Search for the cell housing the specified text and yield its [x, y] center coordinate. 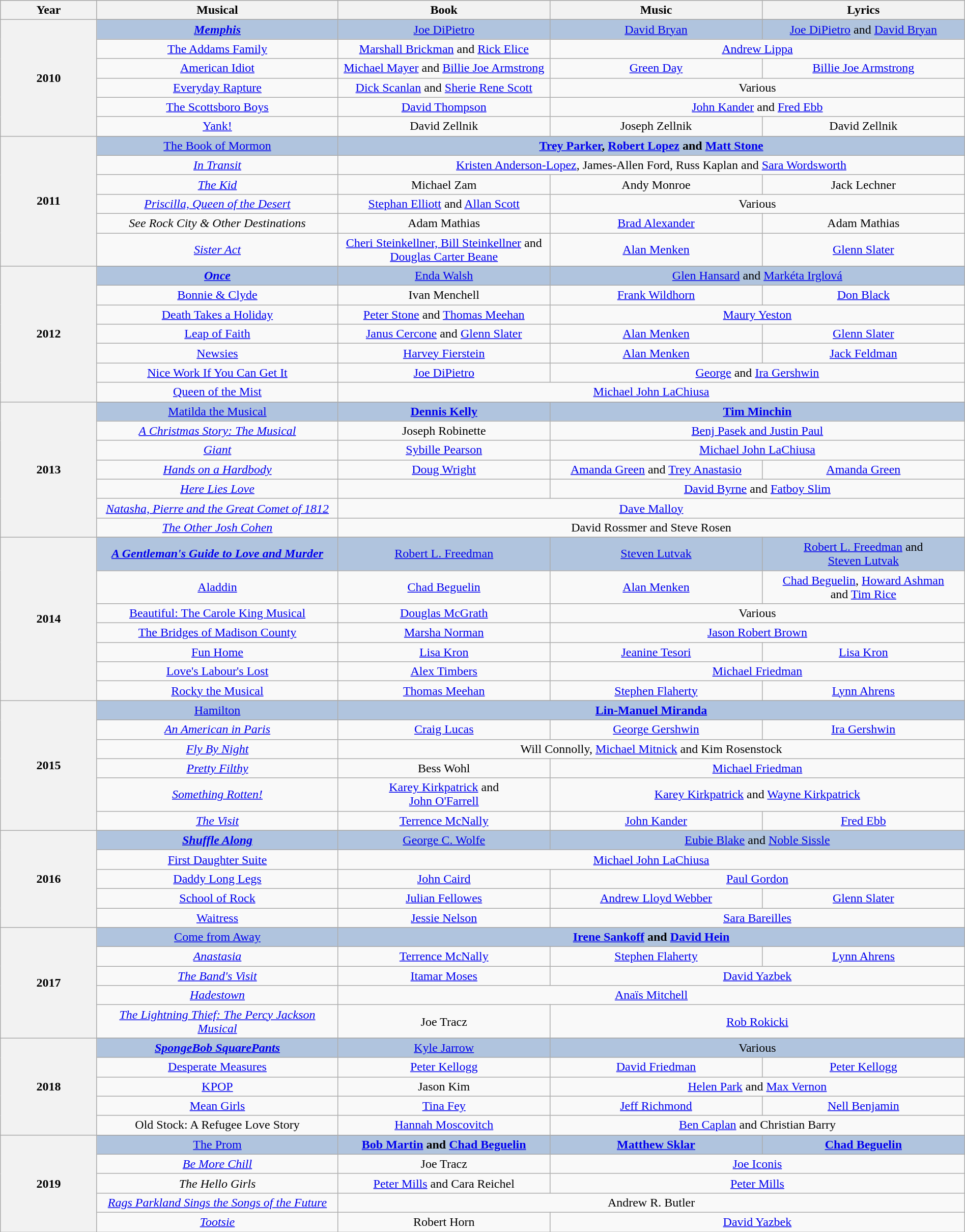
Aladdin [217, 586]
The Band's Visit [217, 976]
Ben Caplan and Christian Barry [757, 1125]
Craig Lucas [444, 730]
Beautiful: The Carole King Musical [217, 613]
Julian Fellowes [444, 898]
Helen Park and Max Vernon [757, 1086]
Memphis [217, 30]
Here Lies Love [217, 489]
Benj Pasek and Justin Paul [757, 431]
John Kander [657, 821]
Jack Lechner [863, 184]
Stephan Elliott and Allan Scott [444, 204]
George and Ira Gershwin [757, 373]
Dennis Kelly [444, 411]
Marsha Norman [444, 633]
Priscilla, Queen of the Desert [217, 204]
2012 [49, 334]
Billie Joe Armstrong [863, 68]
Joe Iconis [757, 1164]
2017 [49, 983]
Janus Cercone and Glenn Slater [444, 334]
2015 [49, 766]
The Addams Family [217, 49]
Green Day [657, 68]
In Transit [217, 165]
Enda Walsh [444, 276]
Shuffle Along [217, 840]
Irene Sankoff and David Hein [651, 937]
The Hello Girls [217, 1183]
Lyrics [863, 10]
Yank! [217, 126]
Rocky the Musical [217, 691]
Sister Act [217, 249]
Fred Ebb [863, 821]
The Book of Mormon [217, 146]
Natasha, Pierre and the Great Comet of 1812 [217, 508]
Peter Mills and Cara Reichel [444, 1183]
Old Stock: A Refugee Love Story [217, 1125]
Desperate Measures [217, 1067]
Matilda the Musical [217, 411]
The Lightning Thief: The Percy Jackson Musical [217, 1021]
Dick Scanlan and Sherie Rene Scott [444, 88]
Will Connolly, Michael Mitnick and Kim Rosenstock [651, 749]
Marshall Brickman and Rick Elice [444, 49]
Hadestown [217, 995]
Bess Wohl [444, 768]
Andrew Lloyd Webber [657, 898]
Amanda Green and Trey Anastasio [657, 469]
Robert Horn [444, 1222]
Fun Home [217, 652]
American Idiot [217, 68]
Jason Kim [444, 1086]
Hamilton [217, 710]
Chad Beguelin, Howard Ashman and Tim Rice [863, 586]
Ivan Menchell [444, 295]
2016 [49, 879]
Pretty Filthy [217, 768]
Michael Mayer and Billie Joe Armstrong [444, 68]
Queen of the Mist [217, 392]
SpongeBob SquarePants [217, 1048]
Robert L. Freedman and Steven Lutvak [863, 554]
Jack Feldman [863, 353]
Jessie Nelson [444, 918]
Jason Robert Brown [757, 633]
David Byrne and Fatboy Slim [757, 489]
Bob Martin and Chad Beguelin [444, 1144]
Fly By Night [217, 749]
Kyle Jarrow [444, 1048]
2010 [49, 78]
Peter Stone and Thomas Meehan [444, 315]
A Christmas Story: The Musical [217, 431]
Karey Kirkpatrick and Wayne Kirkpatrick [757, 794]
Daddy Long Legs [217, 879]
Sybille Pearson [444, 450]
Kristen Anderson-Lopez, James-Allen Ford, Russ Kaplan and Sara Wordsworth [651, 165]
George C. Wolfe [444, 840]
Itamar Moses [444, 976]
Musical [217, 10]
Harvey Fierstein [444, 353]
Tootsie [217, 1222]
Rags Parkland Sings the Songs of the Future [217, 1202]
Don Black [863, 295]
See Rock City & Other Destinations [217, 223]
Amanda Green [863, 469]
An American in Paris [217, 730]
Joseph Zellnik [657, 126]
Hannah Moscovitch [444, 1125]
Joseph Robinette [444, 431]
John Kander and Fred Ebb [757, 107]
2014 [49, 619]
Dave Malloy [651, 508]
Nell Benjamin [863, 1106]
Come from Away [217, 937]
The Kid [217, 184]
Anaïs Mitchell [651, 995]
Jeanine Tesori [657, 652]
2011 [49, 201]
Something Rotten! [217, 794]
A Gentleman's Guide to Love and Murder [217, 554]
Death Takes a Holiday [217, 315]
2018 [49, 1086]
Eubie Blake and Noble Sissle [757, 840]
Anastasia [217, 957]
Everyday Rapture [217, 88]
Year [49, 10]
Matthew Sklar [657, 1144]
Andrew Lippa [757, 49]
Leap of Faith [217, 334]
First Daughter Suite [217, 859]
Waitress [217, 918]
David Thompson [444, 107]
John Caird [444, 879]
2013 [49, 469]
Mean Girls [217, 1106]
Maury Yeston [757, 315]
Book [444, 10]
Andrew R. Butler [651, 1202]
David Bryan [657, 30]
Once [217, 276]
Giant [217, 450]
Robert L. Freedman [444, 554]
David Rossmer and Steve Rosen [651, 527]
Michael Zam [444, 184]
The Bridges of Madison County [217, 633]
Tim Minchin [757, 411]
Tina Fey [444, 1106]
Alex Timbers [444, 671]
Joe DiPietro and David Bryan [863, 30]
School of Rock [217, 898]
The Visit [217, 821]
The Scottsboro Boys [217, 107]
Doug Wright [444, 469]
Glen Hansard and Markéta Irglová [757, 276]
Trey Parker, Robert Lopez and Matt Stone [651, 146]
Jeff Richmond [657, 1106]
George Gershwin [657, 730]
Rob Rokicki [757, 1021]
Douglas McGrath [444, 613]
KPOP [217, 1086]
Love's Labour's Lost [217, 671]
2019 [49, 1183]
Andy Monroe [657, 184]
Sara Bareilles [757, 918]
Frank Wildhorn [657, 295]
Music [657, 10]
Peter Mills [757, 1183]
Steven Lutvak [657, 554]
The Other Josh Cohen [217, 527]
Bonnie & Clyde [217, 295]
Karey Kirkpatrick and John O'Farrell [444, 794]
Nice Work If You Can Get It [217, 373]
Lin-Manuel Miranda [651, 710]
Paul Gordon [757, 879]
Newsies [217, 353]
Brad Alexander [657, 223]
Be More Chill [217, 1164]
Ira Gershwin [863, 730]
Cheri Steinkellner, Bill Steinkellner and Douglas Carter Beane [444, 249]
Thomas Meehan [444, 691]
Hands on a Hardbody [217, 469]
The Prom [217, 1144]
David Friedman [657, 1067]
